Provide the [x, y] coordinate of the cell's center where the given text is located.  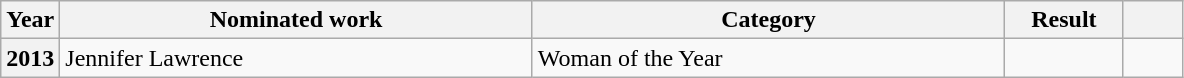
Result [1064, 20]
Woman of the Year [768, 58]
Year [30, 20]
2013 [30, 58]
Category [768, 20]
Jennifer Lawrence [296, 58]
Nominated work [296, 20]
